Provide the (X, Y) coordinate of the cell's center where the given text is located.  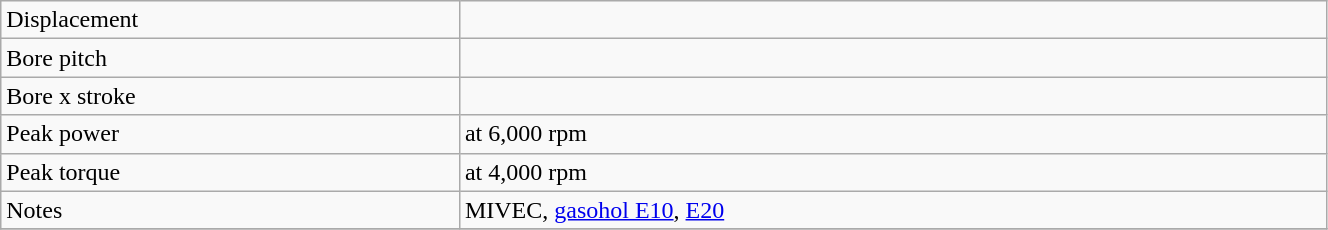
at 6,000 rpm (892, 134)
Peak power (230, 134)
Bore x stroke (230, 96)
Peak torque (230, 172)
Displacement (230, 20)
Notes (230, 210)
Bore pitch (230, 58)
at 4,000 rpm (892, 172)
MIVEC, gasohol E10, E20 (892, 210)
